From the cell containing the given text, extract its center point as (x, y) coordinate. 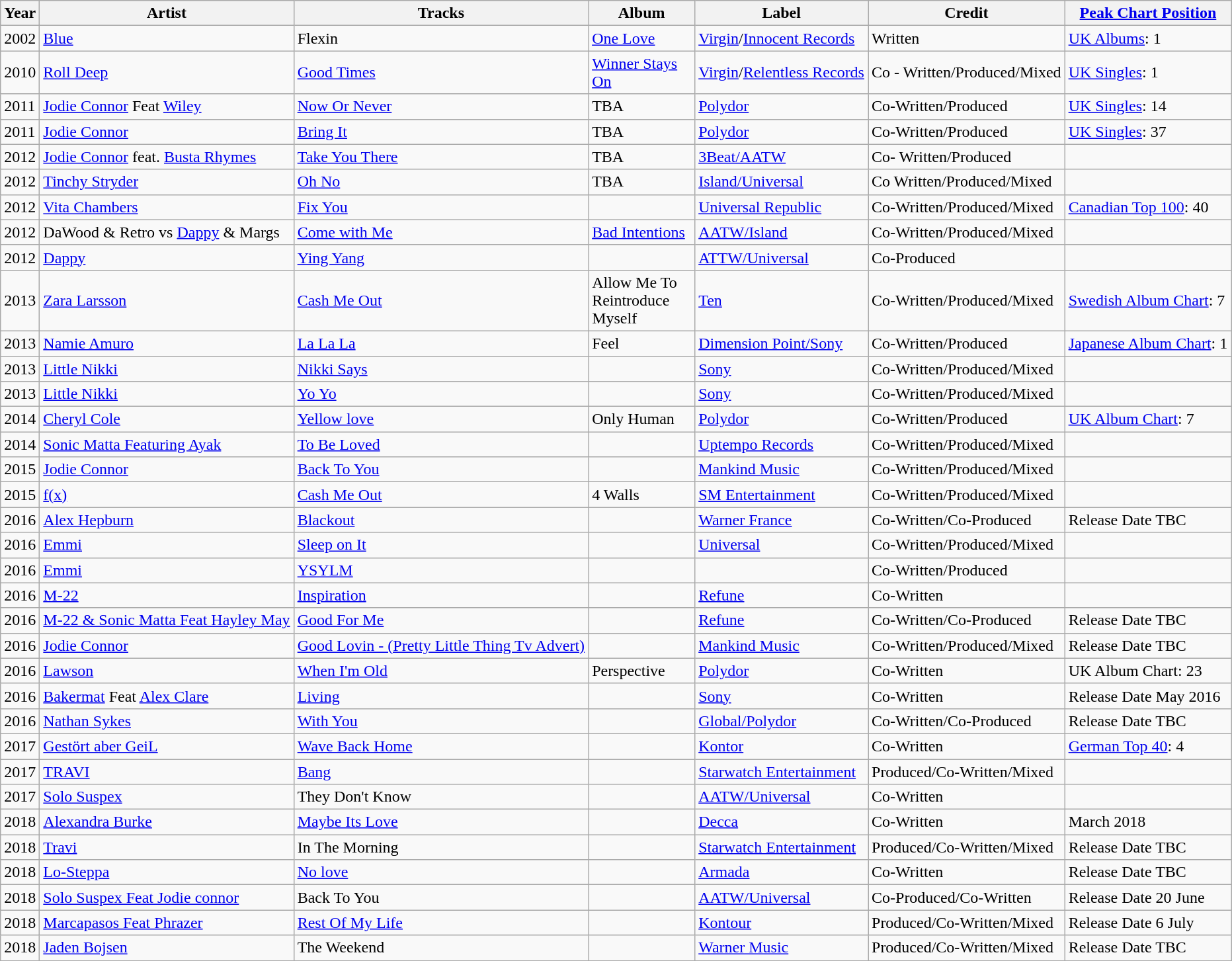
UK Album Chart: 23 (1148, 671)
German Top 40: 4 (1148, 746)
In The Morning (440, 847)
Lawson (167, 671)
Label (782, 13)
When I'm Old (440, 671)
Canadian Top 100: 40 (1148, 207)
Zara Larsson (167, 300)
Sonic Matta Featuring Ayak (167, 444)
M-22 (167, 595)
SM Entertainment (782, 495)
UK Singles: 1 (1148, 73)
Lo-Steppa (167, 872)
Universal (782, 545)
Bang (440, 772)
Release Date 20 June (1148, 898)
To Be Loved (440, 444)
Living (440, 696)
YSYLM (440, 570)
Blackout (440, 520)
Marcapasos Feat Phrazer (167, 923)
Allow Me To Reintroduce Myself (641, 300)
Take You There (440, 157)
Roll Deep (167, 73)
La La La (440, 343)
Cheryl Cole (167, 419)
March 2018 (1148, 822)
Only Human (641, 419)
Virgin/Innocent Records (782, 38)
Jodie Connor Feat Wiley (167, 106)
Perspective (641, 671)
Tracks (440, 13)
No love (440, 872)
Travi (167, 847)
Nathan Sykes (167, 721)
Universal Republic (782, 207)
Co - Written/Produced/Mixed (966, 73)
Maybe Its Love (440, 822)
Blue (167, 38)
Wave Back Home (440, 746)
Nikki Says (440, 368)
Flexin (440, 38)
Bakermat Feat Alex Clare (167, 696)
Come with Me (440, 232)
Written (966, 38)
Vita Chambers (167, 207)
With You (440, 721)
They Don't Know (440, 797)
Co-Produced (966, 257)
Release Date 6 July (1148, 923)
Good Times (440, 73)
Warner France (782, 520)
Now Or Never (440, 106)
Good For Me (440, 620)
Virgin/Relentless Records (782, 73)
Bad Intentions (641, 232)
4 Walls (641, 495)
Solo Suspex Feat Jodie connor (167, 898)
The Weekend (440, 948)
ATTW/Universal (782, 257)
Alexandra Burke (167, 822)
Good Lovin - (Pretty Little Thing Tv Advert) (440, 646)
Solo Suspex (167, 797)
Namie Amuro (167, 343)
Armada (782, 872)
M-22 & Sonic Matta Feat Hayley May (167, 620)
Dimension Point/Sony (782, 343)
Ten (782, 300)
Artist (167, 13)
Album (641, 13)
2010 (20, 73)
Jodie Connor feat. Busta Rhymes (167, 157)
Inspiration (440, 595)
Dappy (167, 257)
Ying Yang (440, 257)
Swedish Album Chart: 7 (1148, 300)
UK Singles: 14 (1148, 106)
Co- Written/Produced (966, 157)
Kontour (782, 923)
3Beat/AATW (782, 157)
Jaden Bojsen (167, 948)
Rest Of My Life (440, 923)
Feel (641, 343)
Uptempo Records (782, 444)
Oh No (440, 182)
UK Singles: 37 (1148, 132)
One Love (641, 38)
Decca (782, 822)
UK Album Chart: 7 (1148, 419)
Island/Universal (782, 182)
Peak Chart Position (1148, 13)
Credit (966, 13)
Year (20, 13)
Release Date May 2016 (1148, 696)
Co-Produced/Co-Written (966, 898)
Yo Yo (440, 394)
Co Written/Produced/Mixed (966, 182)
f(x) (167, 495)
Gestört aber GeiL (167, 746)
2002 (20, 38)
Warner Music (782, 948)
Alex Hepburn (167, 520)
Fix You (440, 207)
Sleep on It (440, 545)
Yellow love (440, 419)
Kontor (782, 746)
Bring It (440, 132)
UK Albums: 1 (1148, 38)
Tinchy Stryder (167, 182)
AATW/Island (782, 232)
DaWood & Retro vs Dappy & Margs (167, 232)
Winner Stays On (641, 73)
TRAVI (167, 772)
Global/Polydor (782, 721)
Japanese Album Chart: 1 (1148, 343)
